Pinpoint the cell where the given text exists, returning its (X, Y) midpoint coordinate. 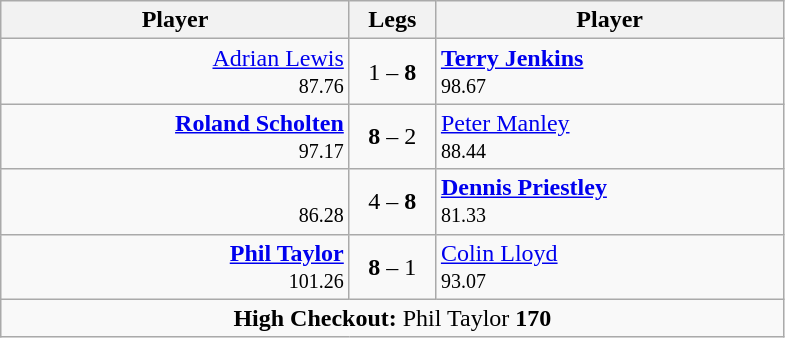
1 – 8 (392, 72)
Phil Taylor 101.26 (176, 266)
86.28 (176, 202)
Adrian Lewis 87.76 (176, 72)
Terry Jenkins 98.67 (610, 72)
Peter Manley 88.44 (610, 136)
4 – 8 (392, 202)
8 – 2 (392, 136)
Colin Lloyd 93.07 (610, 266)
Roland Scholten 97.17 (176, 136)
High Checkout: Phil Taylor 170 (392, 318)
Dennis Priestley 81.33 (610, 202)
Legs (392, 20)
8 – 1 (392, 266)
